Return (X, Y) of the center of cell containing provided text 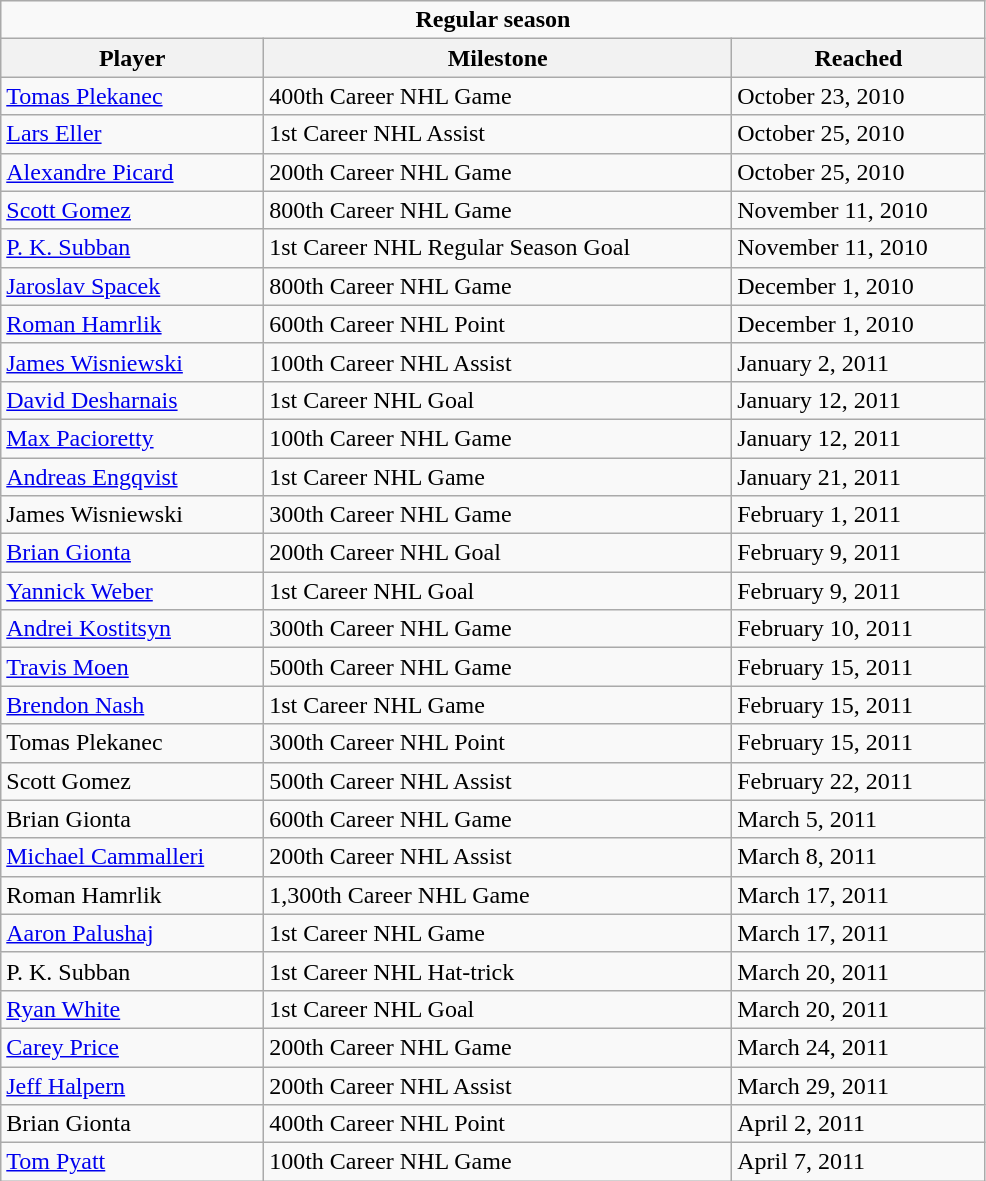
Travis Moen (132, 667)
April 2, 2011 (858, 1124)
500th Career NHL Game (498, 667)
200th Career NHL Goal (498, 553)
March 5, 2011 (858, 819)
Brendon Nash (132, 705)
Max Pacioretty (132, 438)
1st Career NHL Assist (498, 134)
Aaron Palushaj (132, 933)
Tom Pyatt (132, 1162)
Lars Eller (132, 134)
Carey Price (132, 1047)
1st Career NHL Regular Season Goal (498, 248)
Jaroslav Spacek (132, 286)
February 22, 2011 (858, 781)
January 2, 2011 (858, 362)
October 23, 2010 (858, 96)
February 1, 2011 (858, 515)
March 24, 2011 (858, 1047)
Player (132, 58)
Ryan White (132, 1009)
300th Career NHL Point (498, 743)
Michael Cammalleri (132, 857)
January 21, 2011 (858, 477)
100th Career NHL Assist (498, 362)
1,300th Career NHL Game (498, 895)
April 7, 2011 (858, 1162)
February 10, 2011 (858, 629)
Milestone (498, 58)
March 8, 2011 (858, 857)
500th Career NHL Assist (498, 781)
David Desharnais (132, 400)
400th Career NHL Game (498, 96)
March 29, 2011 (858, 1085)
Regular season (493, 20)
Alexandre Picard (132, 172)
600th Career NHL Point (498, 324)
Andreas Engqvist (132, 477)
Reached (858, 58)
Jeff Halpern (132, 1085)
Andrei Kostitsyn (132, 629)
1st Career NHL Hat-trick (498, 971)
600th Career NHL Game (498, 819)
400th Career NHL Point (498, 1124)
Yannick Weber (132, 591)
